Extract the (x, y) coordinate from the center of the cell holding the provided text.  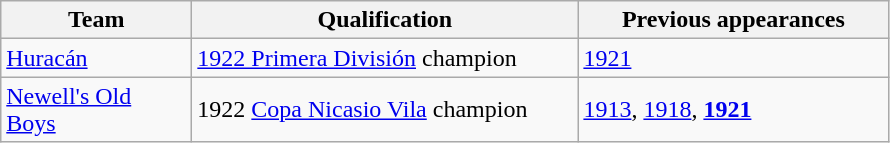
1922 Copa Nicasio Vila champion (385, 110)
1913, 1918, 1921 (734, 110)
Qualification (385, 20)
Huracán (96, 58)
Newell's Old Boys (96, 110)
Previous appearances (734, 20)
1921 (734, 58)
1922 Primera División champion (385, 58)
Team (96, 20)
